Return [x, y] of the center of cell containing provided text 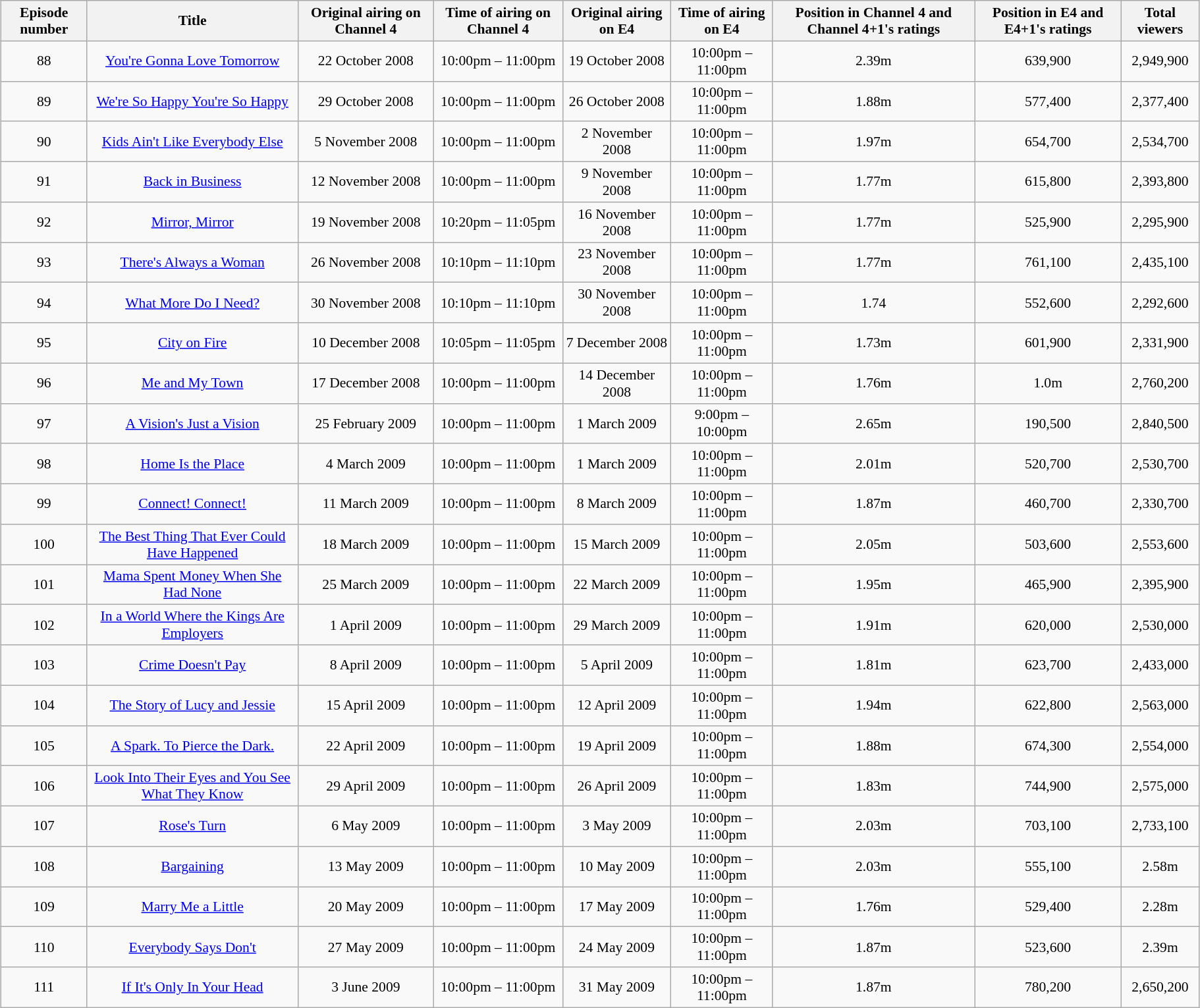
15 April 2009 [366, 705]
2,331,900 [1160, 343]
Position in Channel 4 and Channel 4+1's ratings [873, 21]
2,295,900 [1160, 223]
529,400 [1049, 907]
2,733,100 [1160, 826]
10 May 2009 [616, 867]
18 March 2009 [366, 544]
2,530,000 [1160, 625]
555,100 [1049, 867]
2,760,200 [1160, 383]
Crime Doesn't Pay [192, 665]
110 [44, 947]
16 November 2008 [616, 223]
12 November 2008 [366, 182]
3 May 2009 [616, 826]
577,400 [1049, 101]
Kids Ain't Like Everybody Else [192, 142]
17 May 2009 [616, 907]
2,377,400 [1160, 101]
2,292,600 [1160, 303]
Everybody Says Don't [192, 947]
2,650,200 [1160, 987]
2,435,100 [1160, 262]
26 April 2009 [616, 787]
94 [44, 303]
20 May 2009 [366, 907]
19 April 2009 [616, 746]
98 [44, 464]
2,530,700 [1160, 464]
9:00pm – 10:00pm [722, 423]
A Vision's Just a Vision [192, 423]
2,554,000 [1160, 746]
106 [44, 787]
Me and My Town [192, 383]
761,100 [1049, 262]
2,563,000 [1160, 705]
654,700 [1049, 142]
25 March 2009 [366, 585]
25 February 2009 [366, 423]
Original airing on E4 [616, 21]
A Spark. To Pierce the Dark. [192, 746]
2.01m [873, 464]
22 October 2008 [366, 61]
24 May 2009 [616, 947]
2,534,700 [1160, 142]
744,900 [1049, 787]
29 October 2008 [366, 101]
10 December 2008 [366, 343]
Marry Me a Little [192, 907]
615,800 [1049, 182]
26 November 2008 [366, 262]
19 November 2008 [366, 223]
8 April 2009 [366, 665]
8 March 2009 [616, 505]
190,500 [1049, 423]
2,393,800 [1160, 182]
Time of airing on E4 [722, 21]
3 June 2009 [366, 987]
1.81m [873, 665]
460,700 [1049, 505]
Home Is the Place [192, 464]
105 [44, 746]
1.97m [873, 142]
Original airing on Channel 4 [366, 21]
2,553,600 [1160, 544]
623,700 [1049, 665]
97 [44, 423]
2,433,000 [1160, 665]
90 [44, 142]
101 [44, 585]
There's Always a Woman [192, 262]
503,600 [1049, 544]
109 [44, 907]
Connect! Connect! [192, 505]
2.28m [1160, 907]
The Story of Lucy and Jessie [192, 705]
111 [44, 987]
Episode number [44, 21]
703,100 [1049, 826]
2 November 2008 [616, 142]
10:05pm – 11:05pm [498, 343]
You're Gonna Love Tomorrow [192, 61]
Mirror, Mirror [192, 223]
2.58m [1160, 867]
1 April 2009 [366, 625]
15 March 2009 [616, 544]
11 March 2009 [366, 505]
1.95m [873, 585]
14 December 2008 [616, 383]
622,800 [1049, 705]
674,300 [1049, 746]
1.0m [1049, 383]
620,000 [1049, 625]
523,600 [1049, 947]
601,900 [1049, 343]
1.73m [873, 343]
2,840,500 [1160, 423]
91 [44, 182]
96 [44, 383]
17 December 2008 [366, 383]
29 April 2009 [366, 787]
525,900 [1049, 223]
27 May 2009 [366, 947]
13 May 2009 [366, 867]
7 December 2008 [616, 343]
Total viewers [1160, 21]
Title [192, 21]
10:20pm – 11:05pm [498, 223]
If It's Only In Your Head [192, 987]
22 March 2009 [616, 585]
2.65m [873, 423]
2,395,900 [1160, 585]
95 [44, 343]
1.74 [873, 303]
26 October 2008 [616, 101]
1.91m [873, 625]
We're So Happy You're So Happy [192, 101]
639,900 [1049, 61]
89 [44, 101]
23 November 2008 [616, 262]
Time of airing on Channel 4 [498, 21]
What More Do I Need? [192, 303]
2,949,900 [1160, 61]
Look Into Their Eyes and You See What They Know [192, 787]
2.05m [873, 544]
107 [44, 826]
12 April 2009 [616, 705]
102 [44, 625]
In a World Where the Kings Are Employers [192, 625]
5 November 2008 [366, 142]
88 [44, 61]
31 May 2009 [616, 987]
108 [44, 867]
Rose's Turn [192, 826]
103 [44, 665]
29 March 2009 [616, 625]
5 April 2009 [616, 665]
104 [44, 705]
Bargaining [192, 867]
The Best Thing That Ever Could Have Happened [192, 544]
Position in E4 and E4+1's ratings [1049, 21]
1.83m [873, 787]
780,200 [1049, 987]
2,330,700 [1160, 505]
6 May 2009 [366, 826]
9 November 2008 [616, 182]
520,700 [1049, 464]
Mama Spent Money When She Had None [192, 585]
100 [44, 544]
465,900 [1049, 585]
99 [44, 505]
93 [44, 262]
4 March 2009 [366, 464]
1.94m [873, 705]
22 April 2009 [366, 746]
19 October 2008 [616, 61]
Back in Business [192, 182]
552,600 [1049, 303]
92 [44, 223]
City on Fire [192, 343]
2,575,000 [1160, 787]
